Provide the [x, y] coordinate of the cell's center where the given text is located.  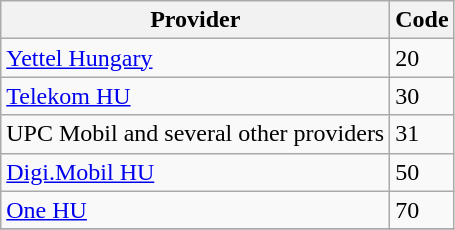
31 [422, 134]
Digi.Mobil HU [196, 172]
Code [422, 20]
20 [422, 58]
Provider [196, 20]
UPC Mobil and several other providers [196, 134]
30 [422, 96]
70 [422, 210]
50 [422, 172]
One HU [196, 210]
Telekom HU [196, 96]
Yettel Hungary [196, 58]
